Capture the cell that displays the provided text and extract its [X, Y] central coordinate. 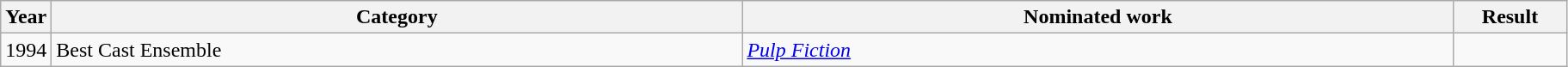
Nominated work [1098, 17]
1994 [26, 50]
Year [26, 17]
Best Cast Ensemble [397, 50]
Result [1510, 17]
Pulp Fiction [1098, 50]
Category [397, 17]
